Return the (x, y) coordinate for the center point of the cell that contains the specified text.  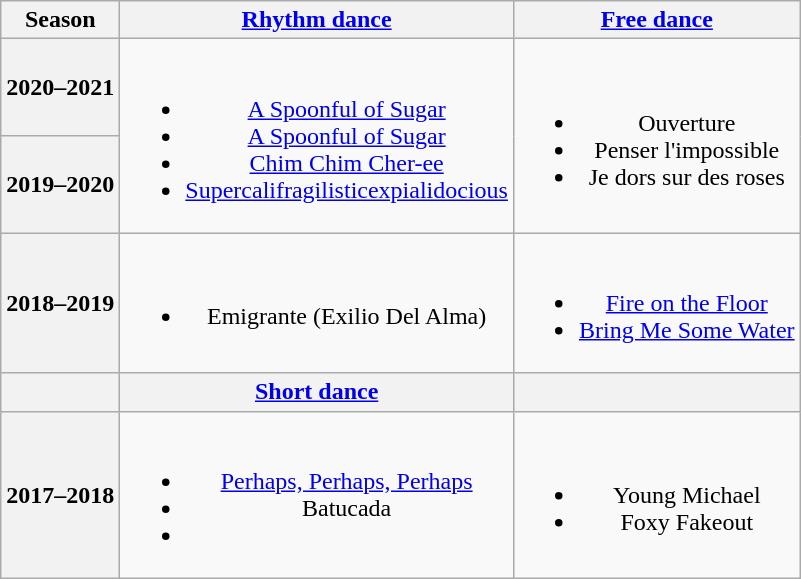
Emigrante (Exilio Del Alma) (317, 303)
OuverturePenser l'impossibleJe dors sur des roses (656, 136)
A Spoonful of Sugar A Spoonful of Sugar Chim Chim Cher-ee Supercalifragilisticexpialidocious (317, 136)
2018–2019 (60, 303)
2020–2021 (60, 88)
Perhaps, Perhaps, Perhaps Batucada (317, 494)
Fire on the FloorBring Me Some Water (656, 303)
Rhythm dance (317, 20)
Free dance (656, 20)
2019–2020 (60, 184)
Short dance (317, 392)
Season (60, 20)
Young MichaelFoxy Fakeout (656, 494)
2017–2018 (60, 494)
